Scan for the cell matching the given text and deliver its [x, y] coordinate at center. 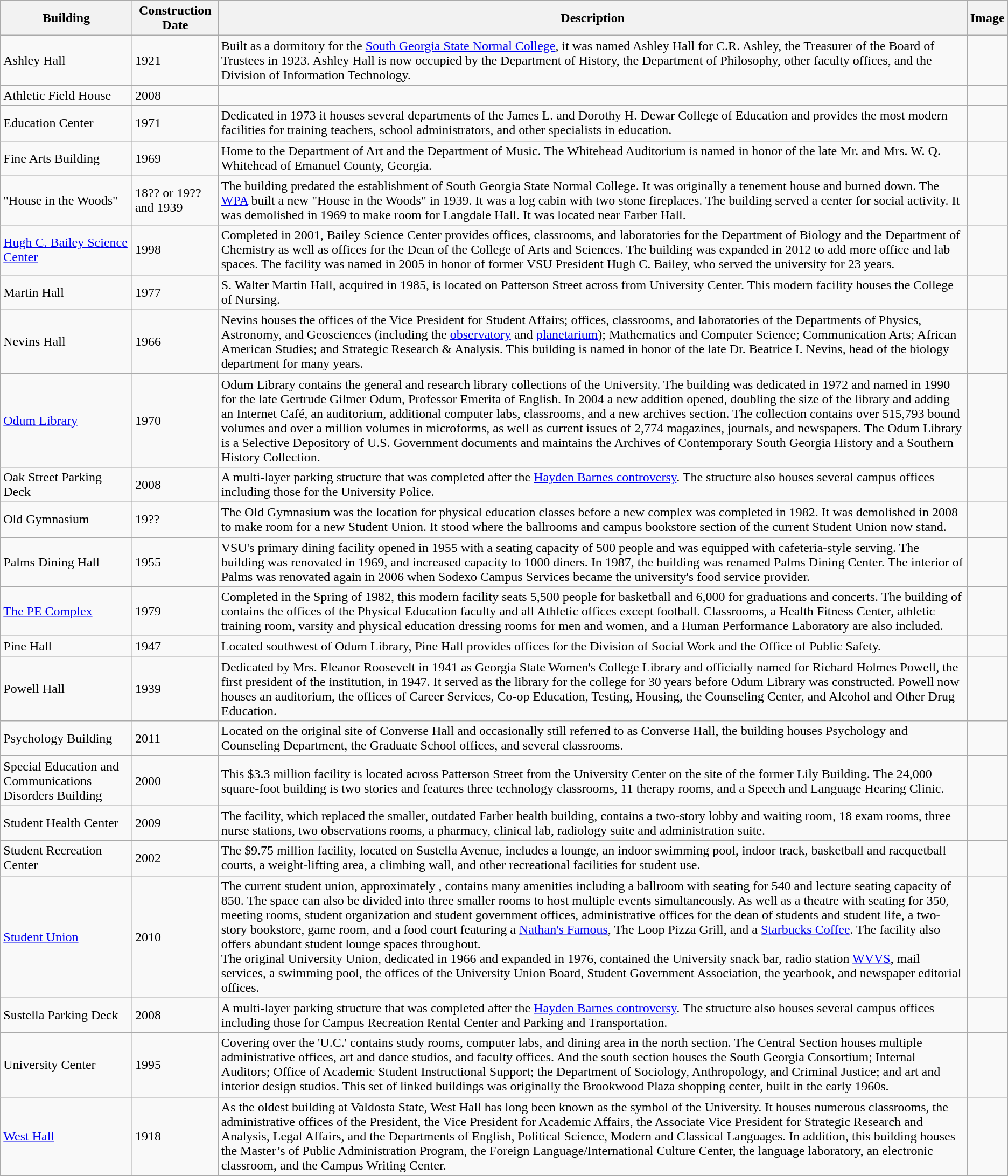
Located southwest of Odum Library, Pine Hall provides offices for the Division of Social Work and the Office of Public Safety. [592, 647]
Education Center [67, 123]
Old Gymnasium [67, 519]
Building [67, 18]
Odum Library [67, 420]
Student Health Center [67, 823]
1998 [175, 250]
The PE Complex [67, 612]
1947 [175, 647]
1918 [175, 1136]
Nevins Hall [67, 341]
Powell Hall [67, 689]
18?? or 19?? and 1939 [175, 200]
Palms Dining Hall [67, 562]
Student Recreation Center [67, 858]
Athletic Field House [67, 95]
1995 [175, 1065]
1970 [175, 420]
1955 [175, 562]
2010 [175, 937]
Description [592, 18]
19?? [175, 519]
1971 [175, 123]
Sustella Parking Deck [67, 1016]
University Center [67, 1065]
1969 [175, 158]
1977 [175, 292]
1966 [175, 341]
2011 [175, 739]
Image [988, 18]
Hugh C. Bailey Science Center [67, 250]
1921 [175, 60]
"House in the Woods" [67, 200]
Martin Hall [67, 292]
Construction Date [175, 18]
2002 [175, 858]
Ashley Hall [67, 60]
Oak Street Parking Deck [67, 485]
2000 [175, 781]
Special Education and Communications Disorders Building [67, 781]
West Hall [67, 1136]
Pine Hall [67, 647]
1979 [175, 612]
Student Union [67, 937]
1939 [175, 689]
Psychology Building [67, 739]
Fine Arts Building [67, 158]
2009 [175, 823]
